Capture the cell that displays the provided text and extract its [x, y] central coordinate. 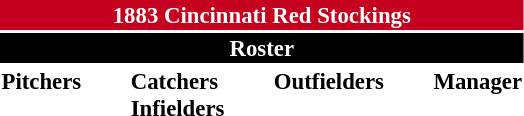
1883 Cincinnati Red Stockings [262, 15]
Roster [262, 48]
